From the cell containing the given text, extract its center point as (x, y) coordinate. 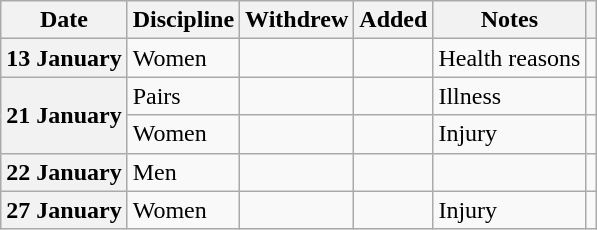
Pairs (183, 96)
13 January (64, 58)
22 January (64, 172)
Withdrew (297, 20)
Men (183, 172)
21 January (64, 115)
Added (394, 20)
Health reasons (510, 58)
Date (64, 20)
Illness (510, 96)
Notes (510, 20)
27 January (64, 210)
Discipline (183, 20)
